Detect which cell encompasses the target text, then output its [x, y] center coordinate. 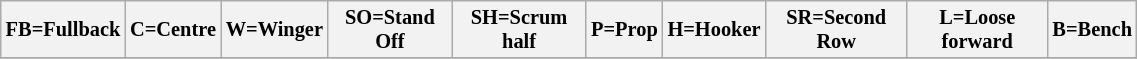
H=Hooker [714, 29]
W=Winger [274, 29]
FB=Fullback [63, 29]
C=Centre [173, 29]
SH=Scrum half [519, 29]
SR=Second Row [836, 29]
B=Bench [1092, 29]
L=Loose forward [977, 29]
SO=Stand Off [390, 29]
P=Prop [624, 29]
